Return the [X, Y] coordinate for the center point of the cell that contains the specified text.  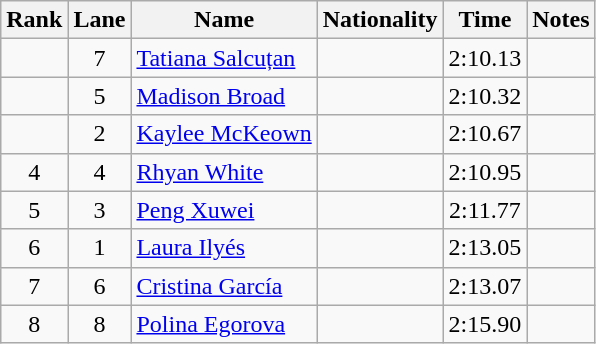
2:15.90 [485, 324]
2:10.95 [485, 172]
2:11.77 [485, 210]
Tatiana Salcuțan [224, 58]
Nationality [380, 20]
2:10.32 [485, 96]
1 [100, 248]
2 [100, 134]
Time [485, 20]
Laura Ilyés [224, 248]
Rhyan White [224, 172]
Polina Egorova [224, 324]
2:10.13 [485, 58]
Rank [34, 20]
Peng Xuwei [224, 210]
2:13.07 [485, 286]
Lane [100, 20]
2:10.67 [485, 134]
Name [224, 20]
Notes [561, 20]
3 [100, 210]
Cristina García [224, 286]
Kaylee McKeown [224, 134]
2:13.05 [485, 248]
Madison Broad [224, 96]
